Determine the (x, y) coordinate at the center of the cell enclosing the given text.  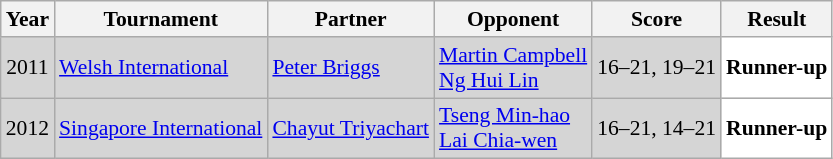
Welsh International (160, 68)
Score (656, 19)
Opponent (513, 19)
2012 (28, 128)
Tseng Min-hao Lai Chia-wen (513, 128)
Partner (350, 19)
Martin Campbell Ng Hui Lin (513, 68)
2011 (28, 68)
Result (776, 19)
16–21, 19–21 (656, 68)
Chayut Triyachart (350, 128)
Tournament (160, 19)
Peter Briggs (350, 68)
Singapore International (160, 128)
16–21, 14–21 (656, 128)
Year (28, 19)
